Provide the [x, y] coordinate of the cell's center where the given text is located.  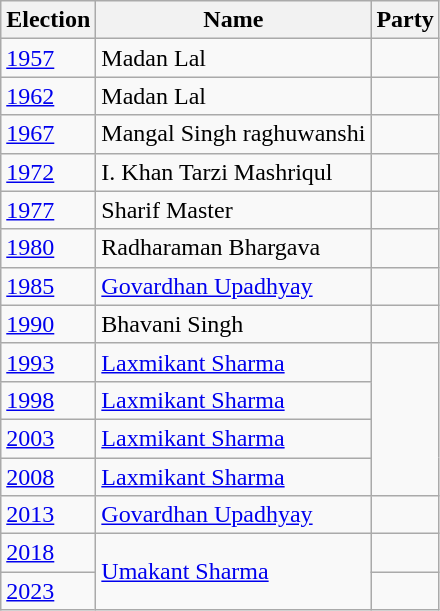
Name [234, 20]
1972 [48, 172]
1967 [48, 134]
2008 [48, 477]
1990 [48, 324]
1962 [48, 96]
1985 [48, 286]
Umakant Sharma [234, 572]
I. Khan Tarzi Mashriqul [234, 172]
2023 [48, 591]
Sharif Master [234, 210]
Election [48, 20]
1957 [48, 58]
Party [405, 20]
Radharaman Bhargava [234, 248]
2013 [48, 515]
Mangal Singh raghuwanshi [234, 134]
1977 [48, 210]
2003 [48, 438]
Bhavani Singh [234, 324]
1980 [48, 248]
1998 [48, 400]
1993 [48, 362]
2018 [48, 553]
